Detect which cell encompasses the target text, then output its [X, Y] center coordinate. 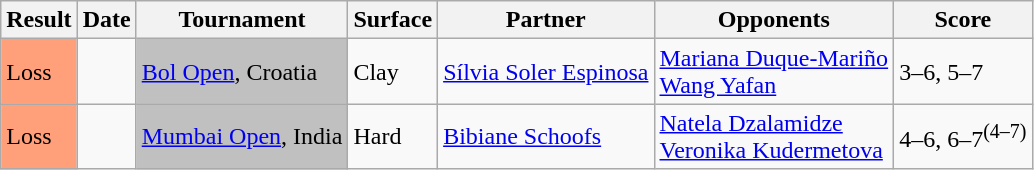
4–6, 6–7(4–7) [963, 136]
Opponents [774, 20]
Partner [546, 20]
Score [963, 20]
Mariana Duque-Mariño Wang Yafan [774, 72]
Tournament [242, 20]
Sílvia Soler Espinosa [546, 72]
Hard [393, 136]
Result [39, 20]
Bol Open, Croatia [242, 72]
3–6, 5–7 [963, 72]
Natela Dzalamidze Veronika Kudermetova [774, 136]
Date [106, 20]
Clay [393, 72]
Surface [393, 20]
Bibiane Schoofs [546, 136]
Mumbai Open, India [242, 136]
